Capture the cell that displays the provided text and extract its (X, Y) central coordinate. 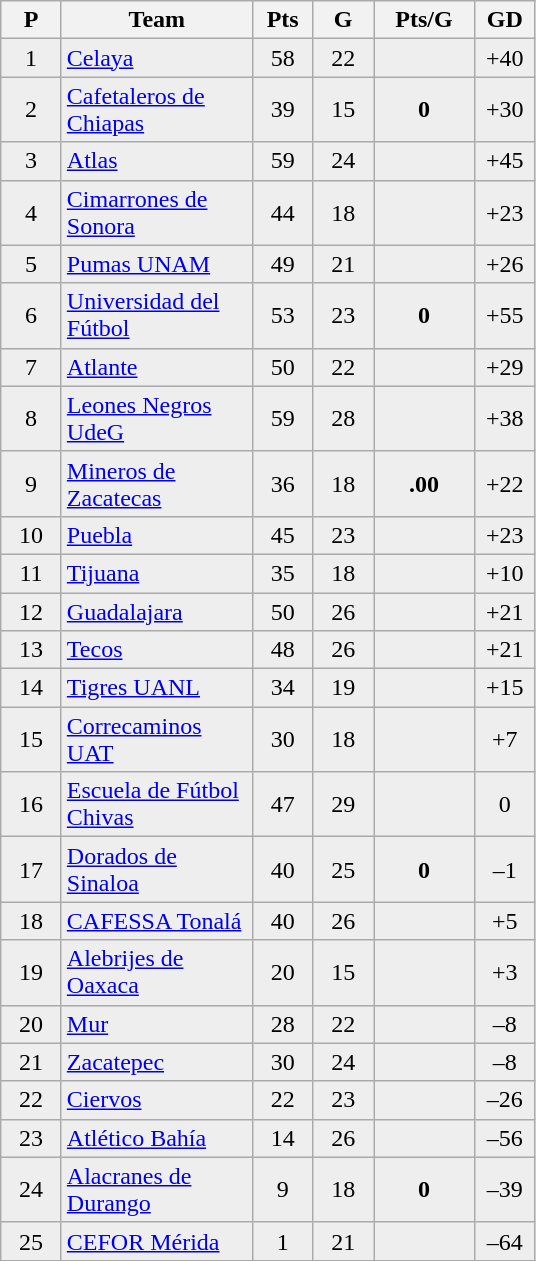
+40 (506, 58)
Universidad del Fútbol (156, 316)
+45 (506, 161)
–26 (506, 1100)
13 (32, 650)
–56 (506, 1138)
CEFOR Mérida (156, 1241)
2 (32, 110)
–39 (506, 1190)
Mineros de Zacatecas (156, 484)
53 (282, 316)
Cimarrones de Sonora (156, 212)
Tijuana (156, 573)
3 (32, 161)
Pts/G (424, 20)
10 (32, 535)
Mur (156, 1024)
47 (282, 804)
Celaya (156, 58)
+29 (506, 367)
Guadalajara (156, 611)
CAFESSA Tonalá (156, 921)
44 (282, 212)
Cafetaleros de Chiapas (156, 110)
+26 (506, 264)
.00 (424, 484)
17 (32, 870)
11 (32, 573)
58 (282, 58)
Dorados de Sinaloa (156, 870)
+15 (506, 688)
29 (344, 804)
GD (506, 20)
5 (32, 264)
+30 (506, 110)
7 (32, 367)
39 (282, 110)
Atlante (156, 367)
+38 (506, 418)
35 (282, 573)
Tigres UANL (156, 688)
+7 (506, 740)
16 (32, 804)
4 (32, 212)
Team (156, 20)
45 (282, 535)
+55 (506, 316)
P (32, 20)
+3 (506, 972)
Atlas (156, 161)
Puebla (156, 535)
36 (282, 484)
Alacranes de Durango (156, 1190)
Pumas UNAM (156, 264)
Alebrijes de Oaxaca (156, 972)
48 (282, 650)
+22 (506, 484)
49 (282, 264)
Ciervos (156, 1100)
Zacatepec (156, 1062)
Pts (282, 20)
–64 (506, 1241)
6 (32, 316)
Leones Negros UdeG (156, 418)
8 (32, 418)
34 (282, 688)
Atlético Bahía (156, 1138)
Tecos (156, 650)
12 (32, 611)
G (344, 20)
–1 (506, 870)
Correcaminos UAT (156, 740)
+10 (506, 573)
Escuela de Fútbol Chivas (156, 804)
+5 (506, 921)
